Return [x, y] of the center of cell containing provided text 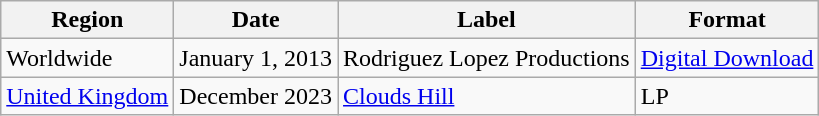
Date [256, 20]
LP [727, 96]
Digital Download [727, 58]
Clouds Hill [487, 96]
January 1, 2013 [256, 58]
Label [487, 20]
December 2023 [256, 96]
Region [88, 20]
Worldwide [88, 58]
United Kingdom [88, 96]
Rodriguez Lopez Productions [487, 58]
Format [727, 20]
